Extract the (x, y) coordinate from the center of the cell holding the provided text.  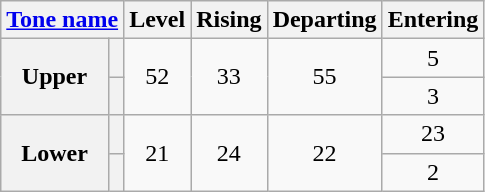
52 (158, 77)
55 (324, 77)
Rising (229, 20)
Entering (433, 20)
23 (433, 134)
3 (433, 96)
5 (433, 58)
Level (158, 20)
2 (433, 172)
Departing (324, 20)
Lower (55, 153)
22 (324, 153)
33 (229, 77)
21 (158, 153)
Tone name (62, 20)
Upper (55, 77)
24 (229, 153)
